Identify which cell holds the provided text, then report its (x, y) central coordinate. 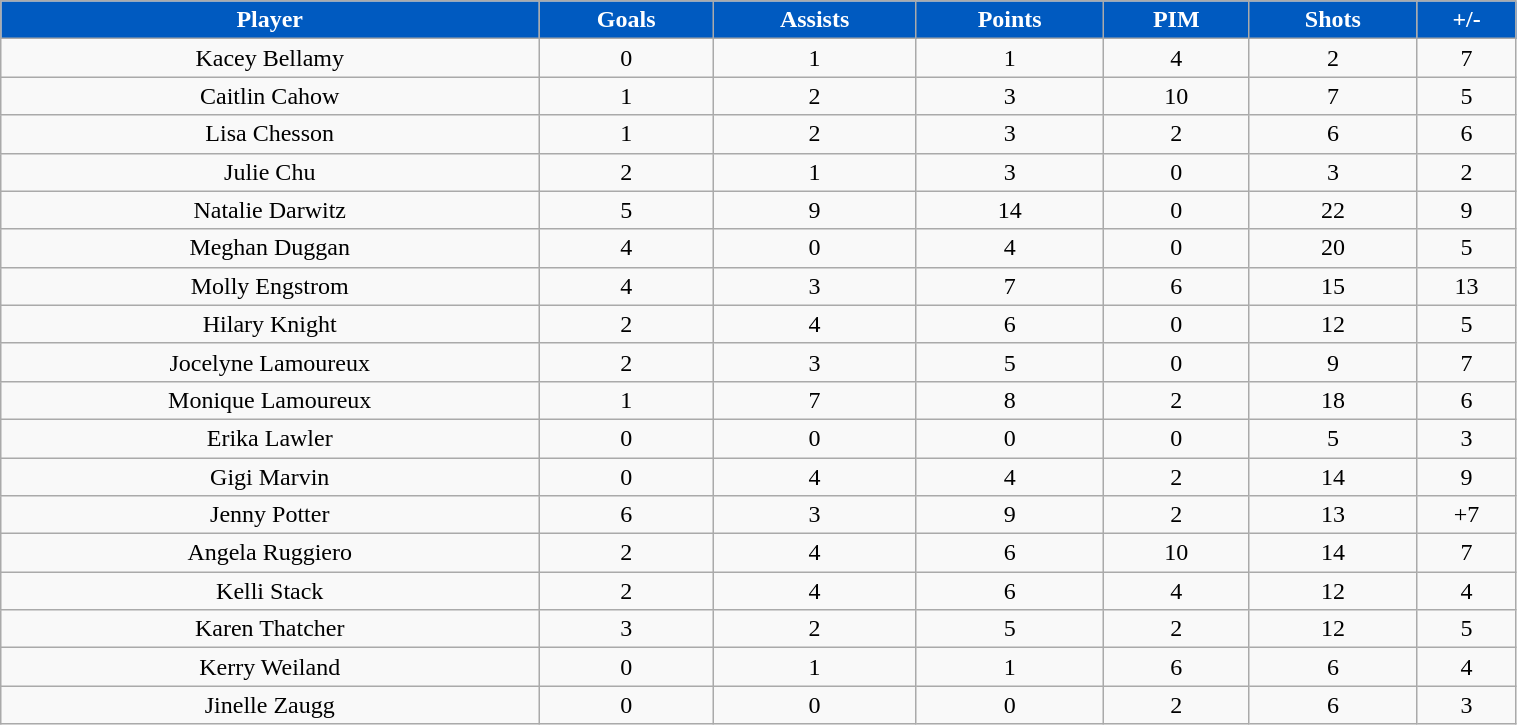
Meghan Duggan (270, 248)
15 (1333, 286)
Goals (626, 20)
Molly Engstrom (270, 286)
Hilary Knight (270, 324)
Lisa Chesson (270, 134)
Jinelle Zaugg (270, 705)
Shots (1333, 20)
Player (270, 20)
Kerry Weiland (270, 667)
Jocelyne Lamoureux (270, 362)
+7 (1466, 515)
Kacey Bellamy (270, 58)
Angela Ruggiero (270, 553)
8 (1009, 400)
Assists (815, 20)
Karen Thatcher (270, 629)
22 (1333, 210)
Natalie Darwitz (270, 210)
Points (1009, 20)
Jenny Potter (270, 515)
Caitlin Cahow (270, 96)
Kelli Stack (270, 591)
+/- (1466, 20)
Gigi Marvin (270, 477)
Erika Lawler (270, 438)
20 (1333, 248)
Julie Chu (270, 172)
Monique Lamoureux (270, 400)
18 (1333, 400)
PIM (1176, 20)
